Output the (X, Y) coordinate of the center of the cell containing the given text.  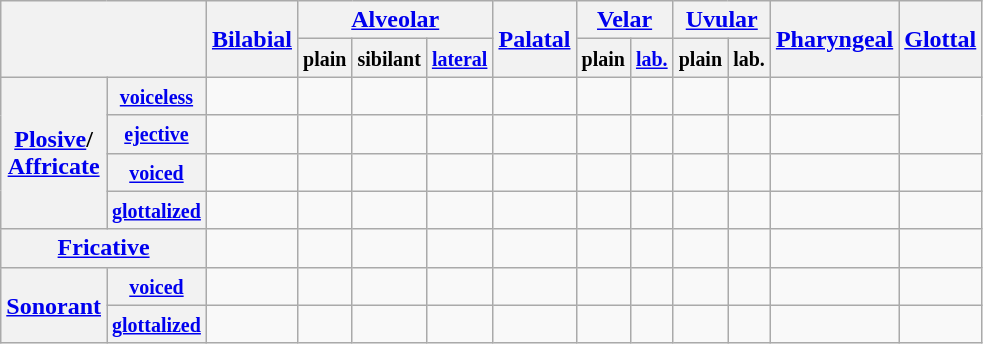
Uvular (722, 20)
sibilant (389, 58)
ejective (156, 134)
Alveolar (396, 20)
Glottal (940, 39)
Velar (624, 20)
Pharyngeal (834, 39)
Fricative (104, 248)
Sonorant (54, 305)
Bilabial (252, 39)
voiceless (156, 96)
Palatal (534, 39)
Plosive/Affricate (54, 153)
lateral (460, 58)
